Determine the [x, y] coordinate at the center of the cell enclosing the given text.  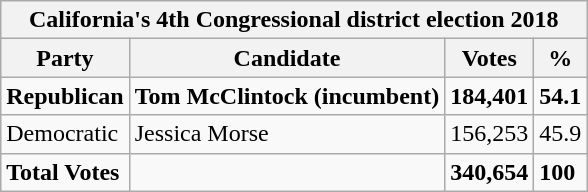
% [560, 58]
100 [560, 172]
Tom McClintock (incumbent) [287, 96]
Democratic [65, 134]
54.1 [560, 96]
156,253 [490, 134]
Jessica Morse [287, 134]
Republican [65, 96]
340,654 [490, 172]
45.9 [560, 134]
Total Votes [65, 172]
Votes [490, 58]
184,401 [490, 96]
California's 4th Congressional district election 2018 [294, 20]
Candidate [287, 58]
Party [65, 58]
